Pinpoint the cell where the given text exists, returning its [x, y] midpoint coordinate. 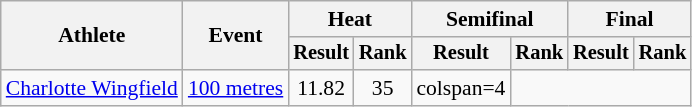
35 [383, 88]
Charlotte Wingfield [92, 88]
11.82 [321, 88]
colspan=4 [460, 88]
100 metres [236, 88]
Heat [350, 19]
Final [630, 19]
Semifinal [490, 19]
Event [236, 36]
Athlete [92, 36]
